Find where the given text appears and provide that cell's center as [x, y] coordinate. 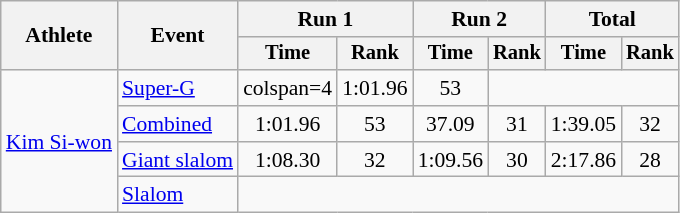
Kim Si-won [59, 141]
Super-G [178, 88]
2:17.86 [584, 160]
37.09 [450, 124]
31 [517, 124]
1:08.30 [288, 160]
28 [650, 160]
Run 2 [480, 19]
Total [612, 19]
Giant slalom [178, 160]
1:39.05 [584, 124]
Event [178, 36]
Run 1 [326, 19]
Athlete [59, 36]
30 [517, 160]
Combined [178, 124]
colspan=4 [288, 88]
Slalom [178, 195]
1:09.56 [450, 160]
